Provide the (X, Y) coordinate of the cell's center where the given text is located.  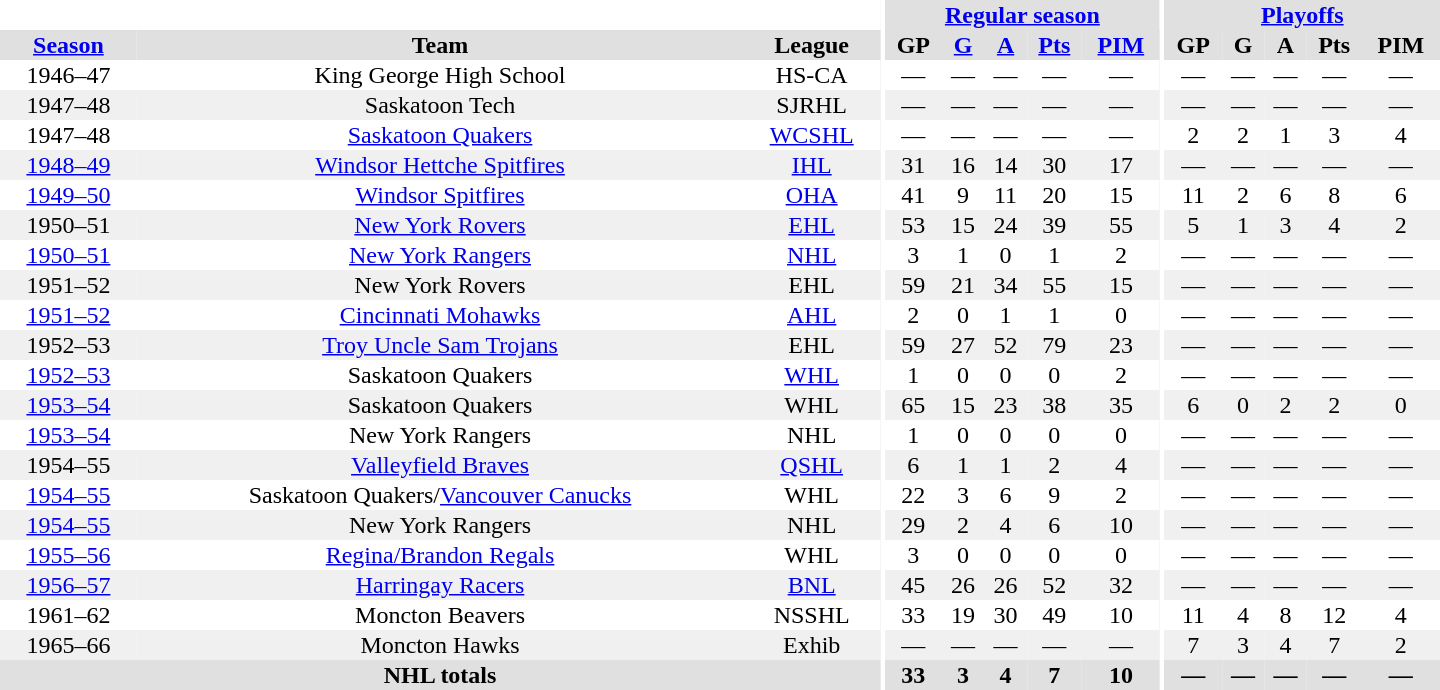
65 (914, 405)
Cincinnati Mohawks (440, 315)
OHA (812, 195)
49 (1054, 615)
King George High School (440, 75)
AHL (812, 315)
Moncton Hawks (440, 645)
12 (1334, 615)
League (812, 45)
Saskatoon Tech (440, 105)
QSHL (812, 465)
Saskatoon Quakers/Vancouver Canucks (440, 495)
Windsor Hettche Spitfires (440, 165)
1961–62 (68, 615)
21 (963, 285)
NHL totals (440, 675)
NSSHL (812, 615)
39 (1054, 225)
14 (1005, 165)
24 (1005, 225)
20 (1054, 195)
27 (963, 345)
HS-CA (812, 75)
29 (914, 525)
41 (914, 195)
Harringay Racers (440, 585)
Troy Uncle Sam Trojans (440, 345)
Regular season (1022, 15)
16 (963, 165)
19 (963, 615)
WCSHL (812, 135)
Valleyfield Braves (440, 465)
1955–56 (68, 555)
BNL (812, 585)
Team (440, 45)
Windsor Spitfires (440, 195)
31 (914, 165)
Playoffs (1302, 15)
38 (1054, 405)
Regina/Brandon Regals (440, 555)
Season (68, 45)
79 (1054, 345)
45 (914, 585)
Moncton Beavers (440, 615)
Exhib (812, 645)
IHL (812, 165)
1948–49 (68, 165)
35 (1121, 405)
53 (914, 225)
32 (1121, 585)
SJRHL (812, 105)
1946–47 (68, 75)
17 (1121, 165)
1956–57 (68, 585)
1965–66 (68, 645)
34 (1005, 285)
1949–50 (68, 195)
5 (1194, 225)
22 (914, 495)
